Detect which cell encompasses the target text, then output its [x, y] center coordinate. 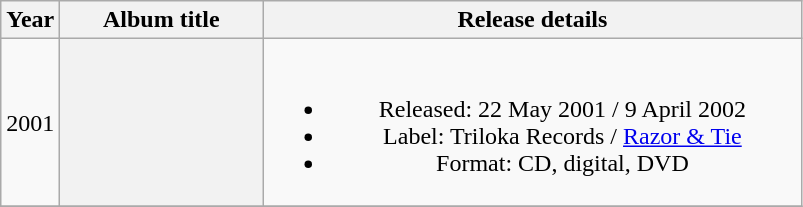
Album title [162, 20]
Released: 22 May 2001 / 9 April 2002Label: Triloka Records / Razor & TieFormat: CD, digital, DVD [532, 122]
Release details [532, 20]
Year [30, 20]
2001 [30, 122]
